For the text-containing cell, return its midpoint in [x, y] coordinate format. 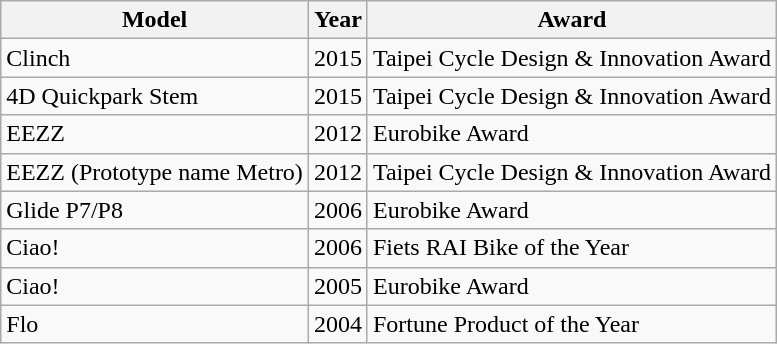
EEZZ [155, 134]
2005 [338, 286]
Year [338, 20]
Flo [155, 324]
Fiets RAI Bike of the Year [572, 248]
2004 [338, 324]
EEZZ (Prototype name Metro) [155, 172]
Glide P7/P8 [155, 210]
Fortune Product of the Year [572, 324]
Clinch [155, 58]
Award [572, 20]
Model [155, 20]
4D Quickpark Stem [155, 96]
